Capture the cell that displays the provided text and extract its [x, y] central coordinate. 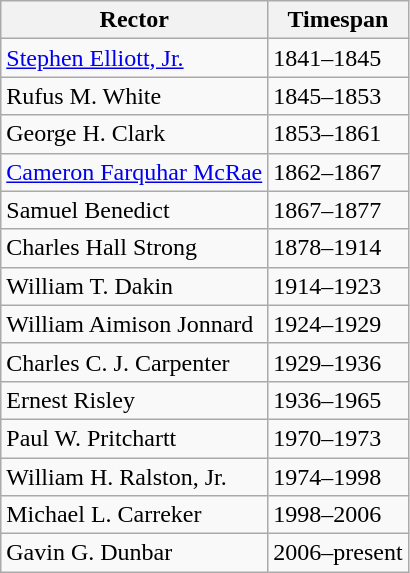
William Aimison Jonnard [134, 324]
1845–1853 [338, 96]
1878–1914 [338, 248]
William H. Ralston, Jr. [134, 477]
Samuel Benedict [134, 210]
Charles C. J. Carpenter [134, 362]
Paul W. Pritchartt [134, 438]
Ernest Risley [134, 400]
1936–1965 [338, 400]
2006–present [338, 553]
George H. Clark [134, 134]
Rufus M. White [134, 96]
Charles Hall Strong [134, 248]
1853–1861 [338, 134]
Michael L. Carreker [134, 515]
1862–1867 [338, 172]
1970–1973 [338, 438]
Rector [134, 20]
Cameron Farquhar McRae [134, 172]
Timespan [338, 20]
1914–1923 [338, 286]
1924–1929 [338, 324]
1841–1845 [338, 58]
William T. Dakin [134, 286]
Stephen Elliott, Jr. [134, 58]
1974–1998 [338, 477]
Gavin G. Dunbar [134, 553]
1867–1877 [338, 210]
1998–2006 [338, 515]
1929–1936 [338, 362]
